Output the [X, Y] coordinate of the center of the cell containing the given text.  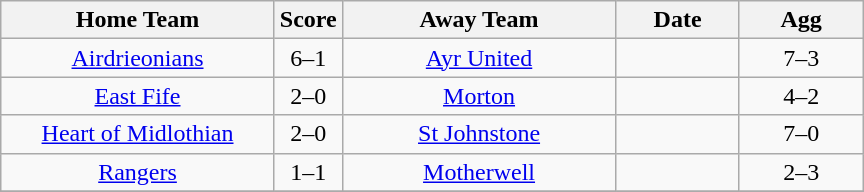
4–2 [801, 96]
Ayr United [479, 58]
Morton [479, 96]
St Johnstone [479, 134]
Rangers [138, 172]
Away Team [479, 20]
Heart of Midlothian [138, 134]
Date [678, 20]
6–1 [308, 58]
Agg [801, 20]
East Fife [138, 96]
7–3 [801, 58]
Score [308, 20]
1–1 [308, 172]
7–0 [801, 134]
Motherwell [479, 172]
2–3 [801, 172]
Home Team [138, 20]
Airdrieonians [138, 58]
